Return the (X, Y) coordinate for the center point of the cell that contains the specified text.  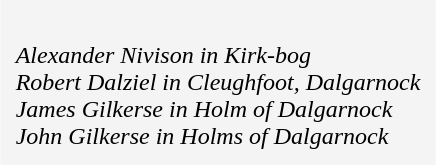
Alexander Nivison in Kirk-bog Robert Dalziel in Cleughfoot, Dalgarnock James Gilkerse in Holm of Dalgarnock John Gilkerse in Holms of Dalgarnock (218, 82)
